From the cell containing the given text, extract its center point as [X, Y] coordinate. 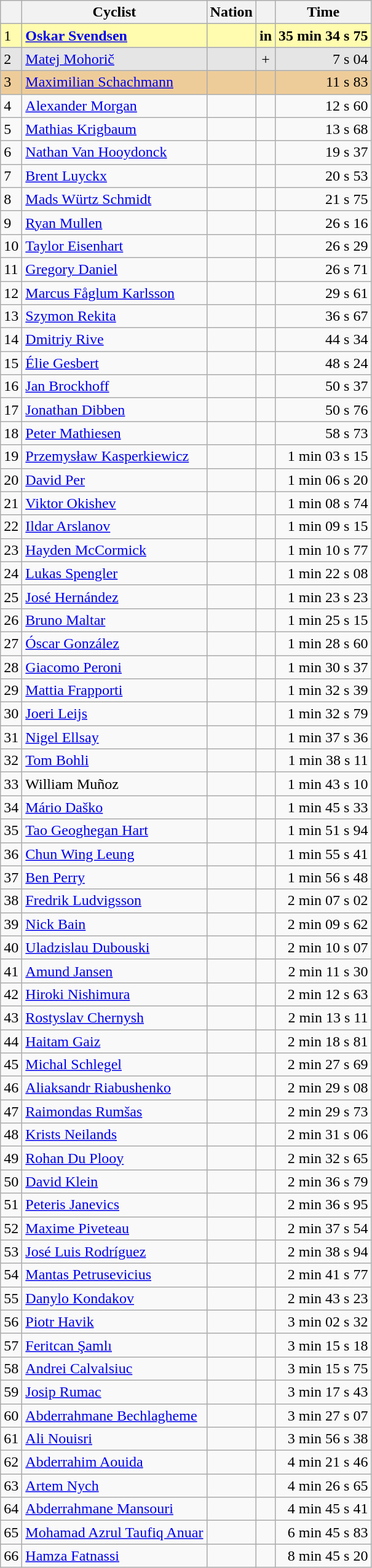
1 min 23 s 23 [323, 597]
Krists Neilands [114, 1135]
1 min 03 s 15 [323, 457]
22 [11, 527]
23 [11, 550]
3 min 15 s 18 [323, 1345]
2 min 43 s 23 [323, 1298]
José Luis Rodríguez [114, 1252]
15 [11, 363]
2 min 18 s 81 [323, 1041]
56 [11, 1322]
18 [11, 433]
Maxime Piveteau [114, 1228]
Hiroki Nishimura [114, 994]
4 min 45 s 41 [323, 1509]
2 min 10 s 07 [323, 947]
Bruno Maltar [114, 620]
1 min 06 s 20 [323, 480]
1 min 37 s 36 [323, 737]
21 s 75 [323, 199]
Feritcan Şamlı [114, 1345]
Piotr Havik [114, 1322]
2 min 29 s 08 [323, 1088]
Amund Jansen [114, 971]
12 [11, 293]
Dmitriy Rive [114, 340]
Hamza Fatnassi [114, 1556]
1 min 30 s 37 [323, 667]
11 [11, 269]
3 min 17 s 43 [323, 1392]
Rohan Du Plooy [114, 1158]
Mattia Frapporti [114, 691]
30 [11, 714]
Mohamad Azrul Taufiq Anuar [114, 1532]
3 min 02 s 32 [323, 1322]
Lukas Spengler [114, 573]
Ben Perry [114, 877]
Nation [231, 12]
50 s 76 [323, 410]
10 [11, 246]
Abderrahmane Bechlagheme [114, 1415]
2 min 31 s 06 [323, 1135]
44 s 34 [323, 340]
61 [11, 1439]
2 min 13 s 11 [323, 1017]
43 [11, 1017]
1 min 56 s 48 [323, 877]
3 [11, 82]
Time [323, 12]
2 min 12 s 63 [323, 994]
26 s 29 [323, 246]
21 [11, 503]
58 s 73 [323, 433]
40 [11, 947]
19 [11, 457]
Szymon Rekita [114, 316]
1 min 09 s 15 [323, 527]
Michal Schlegel [114, 1065]
1 min 22 s 08 [323, 573]
Tom Bohli [114, 761]
Josip Rumac [114, 1392]
2 [11, 59]
64 [11, 1509]
in [266, 36]
62 [11, 1462]
Abderrahim Aouida [114, 1462]
2 min 27 s 69 [323, 1065]
3 min 15 s 75 [323, 1368]
Joeri Leijs [114, 714]
58 [11, 1368]
2 min 37 s 54 [323, 1228]
20 s 53 [323, 176]
2 min 36 s 79 [323, 1182]
Élie Gesbert [114, 363]
2 min 32 s 65 [323, 1158]
50 [11, 1182]
5 [11, 129]
Brent Luyckx [114, 176]
37 [11, 877]
4 min 26 s 65 [323, 1486]
Mantas Petrusevicius [114, 1275]
2 min 41 s 77 [323, 1275]
57 [11, 1345]
38 [11, 901]
33 [11, 784]
Cyclist [114, 12]
48 [11, 1135]
1 min 38 s 11 [323, 761]
4 min 21 s 46 [323, 1462]
David Per [114, 480]
Mathias Krigbaum [114, 129]
Uladzislau Dubouski [114, 947]
1 min 32 s 79 [323, 714]
45 [11, 1065]
Nigel Ellsay [114, 737]
46 [11, 1088]
Haitam Gaiz [114, 1041]
66 [11, 1556]
Fredrik Ludvigsson [114, 901]
36 s 67 [323, 316]
+ [266, 59]
Matej Mohorič [114, 59]
Taylor Eisenhart [114, 246]
1 min 28 s 60 [323, 643]
Nick Bain [114, 924]
1 min 32 s 39 [323, 691]
9 [11, 222]
7 s 04 [323, 59]
Hayden McCormick [114, 550]
Jonathan Dibben [114, 410]
35 min 34 s 75 [323, 36]
28 [11, 667]
13 s 68 [323, 129]
Marcus Fåglum Karlsson [114, 293]
63 [11, 1486]
1 [11, 36]
Tao Geoghegan Hart [114, 831]
39 [11, 924]
41 [11, 971]
8 min 45 s 20 [323, 1556]
Jan Brockhoff [114, 386]
60 [11, 1415]
53 [11, 1252]
42 [11, 994]
Rostyslav Chernysh [114, 1017]
Viktor Okishev [114, 503]
William Muñoz [114, 784]
44 [11, 1041]
Ali Nouisri [114, 1439]
26 [11, 620]
34 [11, 807]
31 [11, 737]
3 min 27 s 07 [323, 1415]
50 s 37 [323, 386]
32 [11, 761]
2 min 09 s 62 [323, 924]
Peteris Janevics [114, 1205]
7 [11, 176]
16 [11, 386]
Przemysław Kasperkiewicz [114, 457]
Chun Wing Leung [114, 854]
1 min 10 s 77 [323, 550]
36 [11, 854]
2 min 11 s 30 [323, 971]
Giacomo Peroni [114, 667]
Ryan Mullen [114, 222]
Gregory Daniel [114, 269]
1 min 45 s 33 [323, 807]
19 s 37 [323, 152]
Maximilian Schachmann [114, 82]
4 [11, 106]
1 min 08 s 74 [323, 503]
Abderrahmane Mansouri [114, 1509]
8 [11, 199]
14 [11, 340]
Mário Daško [114, 807]
55 [11, 1298]
59 [11, 1392]
Nathan Van Hooydonck [114, 152]
25 [11, 597]
54 [11, 1275]
Danylo Kondakov [114, 1298]
1 min 43 s 10 [323, 784]
26 s 16 [323, 222]
Alexander Morgan [114, 106]
1 min 25 s 15 [323, 620]
Artem Nych [114, 1486]
1 min 55 s 41 [323, 854]
6 [11, 152]
29 s 61 [323, 293]
51 [11, 1205]
Aliaksandr Riabushenko [114, 1088]
6 min 45 s 83 [323, 1532]
David Klein [114, 1182]
27 [11, 643]
José Hernández [114, 597]
2 min 07 s 02 [323, 901]
Óscar González [114, 643]
Ildar Arslanov [114, 527]
Oskar Svendsen [114, 36]
26 s 71 [323, 269]
Andrei Calvalsiuc [114, 1368]
35 [11, 831]
24 [11, 573]
17 [11, 410]
2 min 38 s 94 [323, 1252]
29 [11, 691]
12 s 60 [323, 106]
47 [11, 1111]
49 [11, 1158]
2 min 36 s 95 [323, 1205]
48 s 24 [323, 363]
13 [11, 316]
Raimondas Rumšas [114, 1111]
65 [11, 1532]
3 min 56 s 38 [323, 1439]
20 [11, 480]
1 min 51 s 94 [323, 831]
2 min 29 s 73 [323, 1111]
Peter Mathiesen [114, 433]
52 [11, 1228]
Mads Würtz Schmidt [114, 199]
11 s 83 [323, 82]
